Detect which cell encompasses the target text, then output its [x, y] center coordinate. 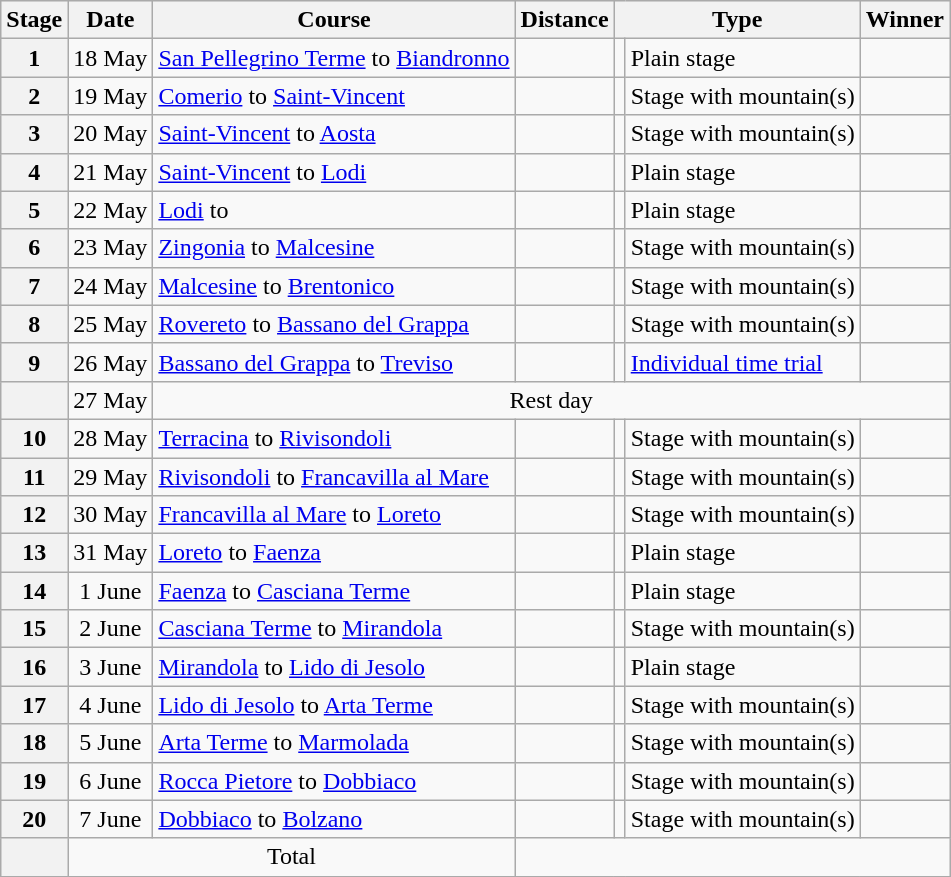
Comerio to Saint-Vincent [334, 96]
14 [34, 591]
Dobbiaco to Bolzano [334, 819]
18 [34, 743]
4 June [110, 705]
1 June [110, 591]
Francavilla al Mare to Loreto [334, 515]
Zingonia to Malcesine [334, 248]
Stage [34, 20]
5 [34, 210]
6 [34, 248]
Malcesine to Brentonico [334, 286]
Loreto to Faenza [334, 553]
12 [34, 515]
20 [34, 819]
Rivisondoli to Francavilla al Mare [334, 477]
Winner [904, 20]
16 [34, 667]
3 [34, 134]
Arta Terme to Marmolada [334, 743]
29 May [110, 477]
2 June [110, 629]
15 [34, 629]
27 May [110, 400]
7 June [110, 819]
19 [34, 781]
25 May [110, 324]
21 May [110, 172]
Lodi to [334, 210]
8 [34, 324]
7 [34, 286]
9 [34, 362]
6 June [110, 781]
Lido di Jesolo to Arta Terme [334, 705]
Terracina to Rivisondoli [334, 438]
Rest day [552, 400]
18 May [110, 58]
Bassano del Grappa to Treviso [334, 362]
3 June [110, 667]
Course [334, 20]
30 May [110, 515]
Faenza to Casciana Terme [334, 591]
5 June [110, 743]
20 May [110, 134]
Casciana Terme to Mirandola [334, 629]
1 [34, 58]
Saint-Vincent to Aosta [334, 134]
31 May [110, 553]
24 May [110, 286]
San Pellegrino Terme to Biandronno [334, 58]
Mirandola to Lido di Jesolo [334, 667]
23 May [110, 248]
4 [34, 172]
Date [110, 20]
Individual time trial [742, 362]
11 [34, 477]
Total [292, 857]
Saint-Vincent to Lodi [334, 172]
Distance [564, 20]
17 [34, 705]
Rocca Pietore to Dobbiaco [334, 781]
10 [34, 438]
2 [34, 96]
28 May [110, 438]
Rovereto to Bassano del Grappa [334, 324]
19 May [110, 96]
Type [737, 20]
22 May [110, 210]
13 [34, 553]
26 May [110, 362]
